Provide the (x, y) coordinate of the cell's center where the given text is located.  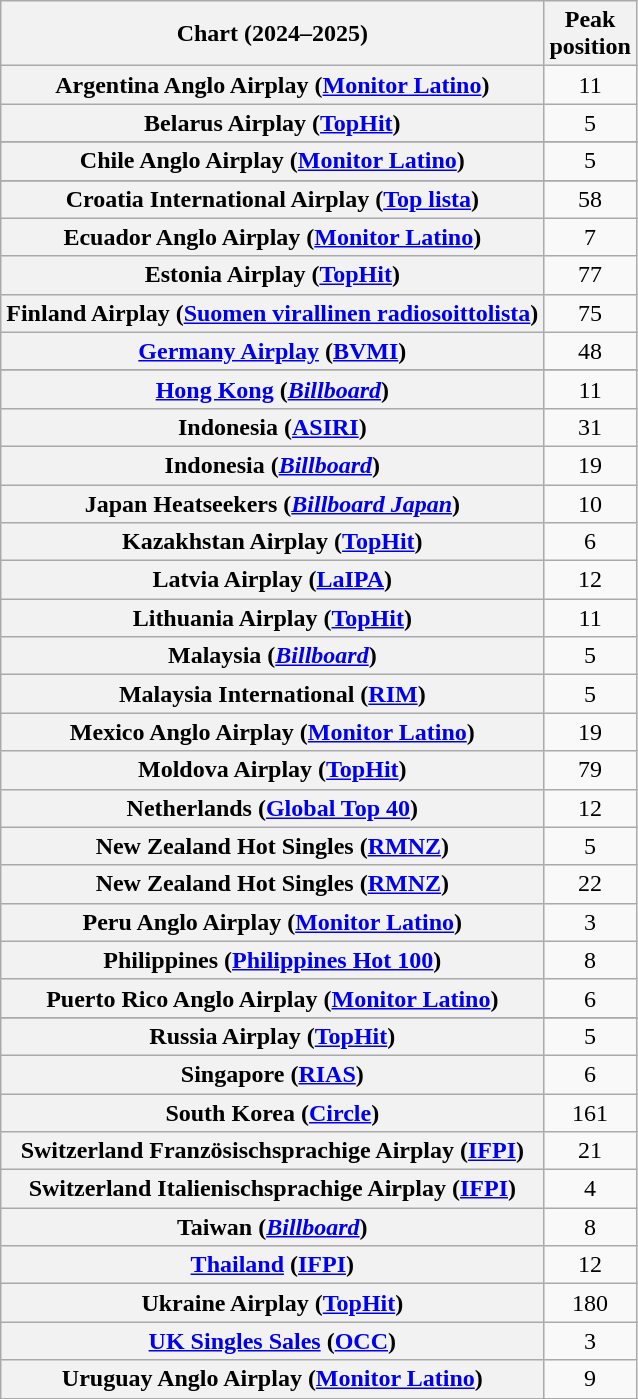
Peru Anglo Airplay (Monitor Latino) (272, 922)
Lithuania Airplay (TopHit) (272, 618)
Mexico Anglo Airplay (Monitor Latino) (272, 732)
Peakposition (590, 34)
31 (590, 427)
Finland Airplay (Suomen virallinen radiosoittolista) (272, 313)
Taiwan (Billboard) (272, 1227)
10 (590, 503)
7 (590, 237)
48 (590, 351)
Japan Heatseekers (Billboard Japan) (272, 503)
Belarus Airplay (TopHit) (272, 123)
South Korea (Circle) (272, 1113)
Latvia Airplay (LaIPA) (272, 580)
Puerto Rico Anglo Airplay (Monitor Latino) (272, 998)
75 (590, 313)
Switzerland Französischsprachige Airplay (IFPI) (272, 1151)
Indonesia (Billboard) (272, 465)
Philippines (Philippines Hot 100) (272, 960)
Malaysia International (RIM) (272, 694)
180 (590, 1303)
79 (590, 770)
Chile Anglo Airplay (Monitor Latino) (272, 161)
Ecuador Anglo Airplay (Monitor Latino) (272, 237)
21 (590, 1151)
Uruguay Anglo Airplay (Monitor Latino) (272, 1379)
9 (590, 1379)
Ukraine Airplay (TopHit) (272, 1303)
Hong Kong (Billboard) (272, 389)
Estonia Airplay (TopHit) (272, 275)
Indonesia (ASIRI) (272, 427)
22 (590, 884)
Russia Airplay (TopHit) (272, 1036)
Netherlands (Global Top 40) (272, 808)
UK Singles Sales (OCC) (272, 1341)
Germany Airplay (BVMI) (272, 351)
Switzerland Italienischsprachige Airplay (IFPI) (272, 1189)
Kazakhstan Airplay (TopHit) (272, 542)
Singapore (RIAS) (272, 1074)
77 (590, 275)
Moldova Airplay (TopHit) (272, 770)
Chart (2024–2025) (272, 34)
4 (590, 1189)
Thailand (IFPI) (272, 1265)
Croatia International Airplay (Top lista) (272, 199)
161 (590, 1113)
Argentina Anglo Airplay (Monitor Latino) (272, 85)
58 (590, 199)
Malaysia (Billboard) (272, 656)
